Scan for the cell matching the given text and deliver its [X, Y] coordinate at center. 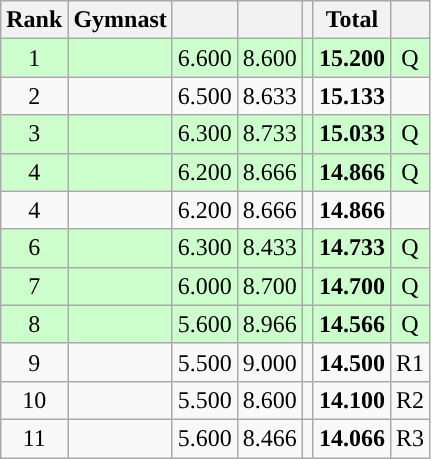
15.200 [352, 58]
8 [34, 324]
6.600 [204, 58]
8.466 [270, 438]
8.966 [270, 324]
8.633 [270, 96]
Total [352, 20]
9.000 [270, 362]
14.700 [352, 286]
10 [34, 400]
15.133 [352, 96]
14.733 [352, 248]
8.433 [270, 248]
14.500 [352, 362]
14.566 [352, 324]
8.700 [270, 286]
R3 [410, 438]
6 [34, 248]
Gymnast [120, 20]
1 [34, 58]
11 [34, 438]
R2 [410, 400]
3 [34, 134]
14.100 [352, 400]
2 [34, 96]
14.066 [352, 438]
9 [34, 362]
6.500 [204, 96]
15.033 [352, 134]
6.000 [204, 286]
R1 [410, 362]
7 [34, 286]
8.733 [270, 134]
Rank [34, 20]
